Locate the cell with the specified text and output its (X, Y) center coordinate. 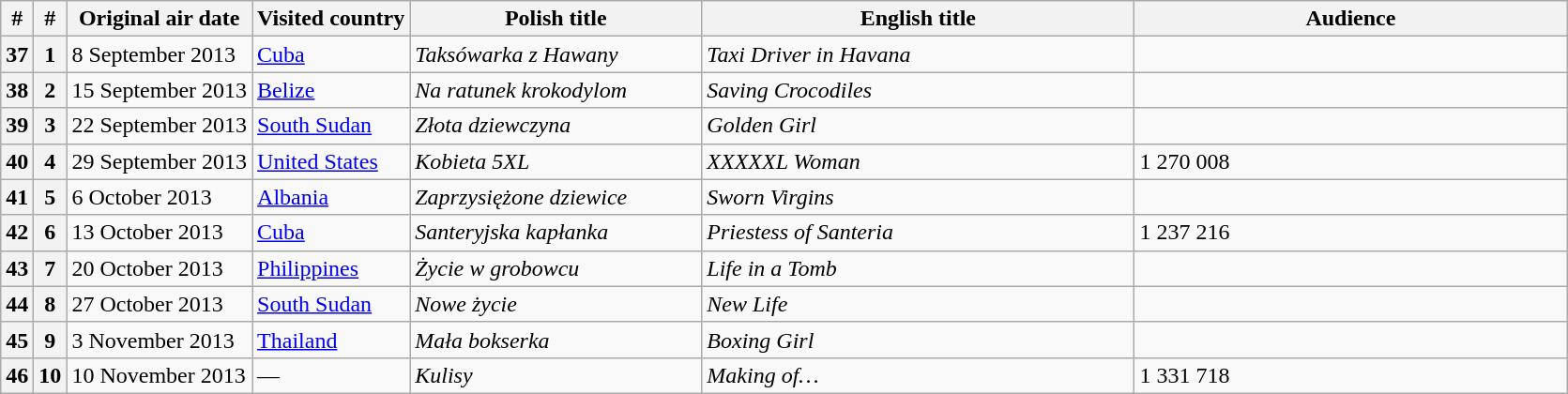
7 (51, 268)
— (331, 375)
English title (918, 19)
1 270 008 (1351, 161)
Kulisy (556, 375)
5 (51, 197)
46 (17, 375)
39 (17, 126)
Belize (331, 90)
2 (51, 90)
41 (17, 197)
Mała bokserka (556, 340)
15 September 2013 (160, 90)
8 September 2013 (160, 54)
45 (17, 340)
Philippines (331, 268)
22 September 2013 (160, 126)
Original air date (160, 19)
6 October 2013 (160, 197)
20 October 2013 (160, 268)
Albania (331, 197)
Taxi Driver in Havana (918, 54)
United States (331, 161)
Sworn Virgins (918, 197)
4 (51, 161)
Life in a Tomb (918, 268)
XXXXXL Woman (918, 161)
6 (51, 233)
Making of… (918, 375)
10 (51, 375)
Audience (1351, 19)
13 October 2013 (160, 233)
1 (51, 54)
1 237 216 (1351, 233)
Taksówarka z Hawany (556, 54)
New Life (918, 304)
40 (17, 161)
Boxing Girl (918, 340)
Polish title (556, 19)
Priestess of Santeria (918, 233)
27 October 2013 (160, 304)
Golden Girl (918, 126)
29 September 2013 (160, 161)
Kobieta 5XL (556, 161)
Saving Crocodiles (918, 90)
43 (17, 268)
44 (17, 304)
Visited country (331, 19)
Santeryjska kapłanka (556, 233)
Thailand (331, 340)
38 (17, 90)
9 (51, 340)
Nowe życie (556, 304)
Złota dziewczyna (556, 126)
8 (51, 304)
10 November 2013 (160, 375)
3 November 2013 (160, 340)
Zaprzysiężone dziewice (556, 197)
1 331 718 (1351, 375)
37 (17, 54)
Życie w grobowcu (556, 268)
42 (17, 233)
3 (51, 126)
Na ratunek krokodylom (556, 90)
